Provide the (x, y) coordinate of the cell's center where the given text is located.  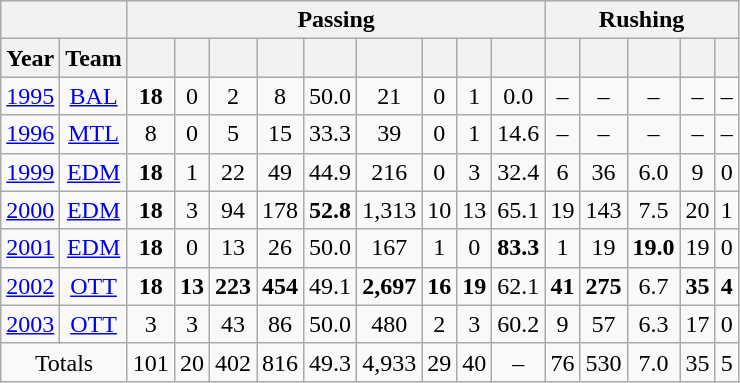
480 (390, 324)
2001 (30, 248)
101 (150, 362)
Team (94, 58)
21 (390, 96)
36 (604, 172)
275 (604, 286)
49.3 (330, 362)
17 (698, 324)
2002 (30, 286)
49 (280, 172)
1995 (30, 96)
2000 (30, 210)
94 (232, 210)
6.3 (654, 324)
14.6 (518, 134)
86 (280, 324)
2003 (30, 324)
4,933 (390, 362)
4 (726, 286)
530 (604, 362)
40 (474, 362)
143 (604, 210)
402 (232, 362)
19.0 (654, 248)
1996 (30, 134)
2,697 (390, 286)
16 (440, 286)
216 (390, 172)
0.0 (518, 96)
7.0 (654, 362)
83.3 (518, 248)
Totals (64, 362)
6.0 (654, 172)
41 (562, 286)
44.9 (330, 172)
BAL (94, 96)
816 (280, 362)
Rushing (642, 20)
57 (604, 324)
22 (232, 172)
33.3 (330, 134)
76 (562, 362)
178 (280, 210)
223 (232, 286)
15 (280, 134)
MTL (94, 134)
7.5 (654, 210)
39 (390, 134)
6.7 (654, 286)
1999 (30, 172)
52.8 (330, 210)
Passing (336, 20)
167 (390, 248)
6 (562, 172)
10 (440, 210)
26 (280, 248)
454 (280, 286)
1,313 (390, 210)
Year (30, 58)
32.4 (518, 172)
62.1 (518, 286)
49.1 (330, 286)
43 (232, 324)
60.2 (518, 324)
65.1 (518, 210)
29 (440, 362)
